Return (X, Y) of the center of cell containing provided text 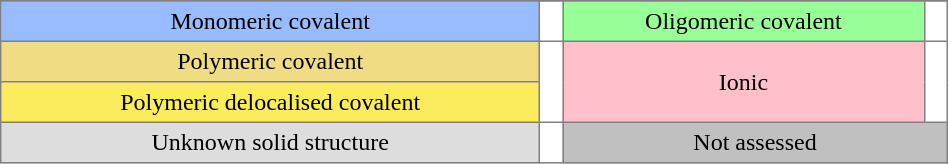
Polymeric delocalised covalent (270, 102)
Monomeric covalent (270, 21)
Ionic (744, 82)
Not assessed (755, 142)
Oligomeric covalent (744, 21)
Polymeric covalent (270, 61)
Unknown solid structure (270, 142)
